Locate the cell with the specified text and output its [X, Y] center coordinate. 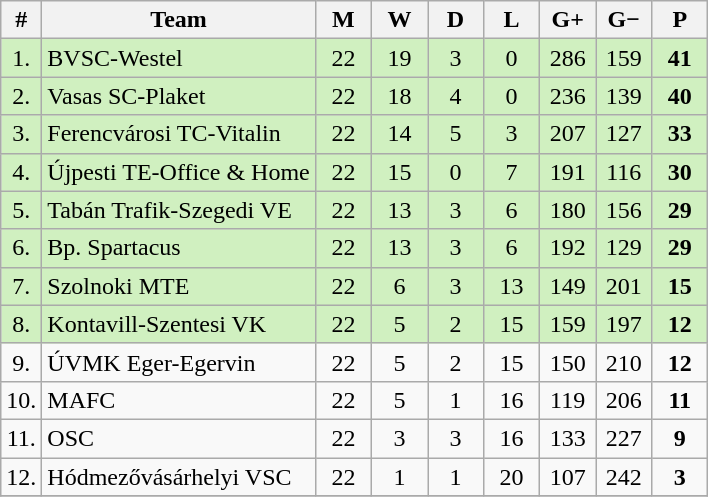
206 [624, 400]
242 [624, 477]
OSC [179, 438]
129 [624, 248]
191 [568, 172]
19 [399, 58]
33 [680, 134]
Bp. Spartacus [179, 248]
236 [568, 96]
Újpesti TE-Office & Home [179, 172]
Vasas SC-Plaket [179, 96]
# [22, 20]
P [680, 20]
12. [22, 477]
210 [624, 362]
119 [568, 400]
41 [680, 58]
1. [22, 58]
6. [22, 248]
L [512, 20]
197 [624, 324]
207 [568, 134]
156 [624, 210]
139 [624, 96]
3. [22, 134]
18 [399, 96]
BVSC-Westel [179, 58]
201 [624, 286]
286 [568, 58]
Ferencvárosi TC-Vitalin [179, 134]
G− [624, 20]
116 [624, 172]
4 [456, 96]
30 [680, 172]
180 [568, 210]
M [343, 20]
192 [568, 248]
G+ [568, 20]
14 [399, 134]
133 [568, 438]
Hódmezővásárhelyi VSC [179, 477]
Tabán Trafik-Szegedi VE [179, 210]
11. [22, 438]
107 [568, 477]
127 [624, 134]
8. [22, 324]
40 [680, 96]
9. [22, 362]
ÚVMK Eger-Egervin [179, 362]
5. [22, 210]
W [399, 20]
4. [22, 172]
Team [179, 20]
2. [22, 96]
149 [568, 286]
7. [22, 286]
7 [512, 172]
9 [680, 438]
MAFC [179, 400]
150 [568, 362]
10. [22, 400]
11 [680, 400]
20 [512, 477]
D [456, 20]
227 [624, 438]
Szolnoki MTE [179, 286]
Kontavill-Szentesi VK [179, 324]
